Capture the cell that displays the provided text and extract its [X, Y] central coordinate. 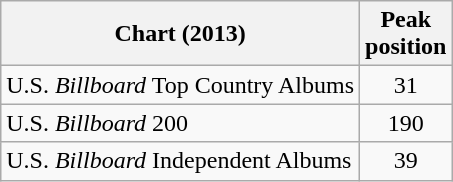
31 [406, 85]
39 [406, 161]
U.S. Billboard Independent Albums [180, 161]
U.S. Billboard 200 [180, 123]
190 [406, 123]
U.S. Billboard Top Country Albums [180, 85]
Chart (2013) [180, 34]
Peakposition [406, 34]
